From the cell containing the given text, extract its center point as [X, Y] coordinate. 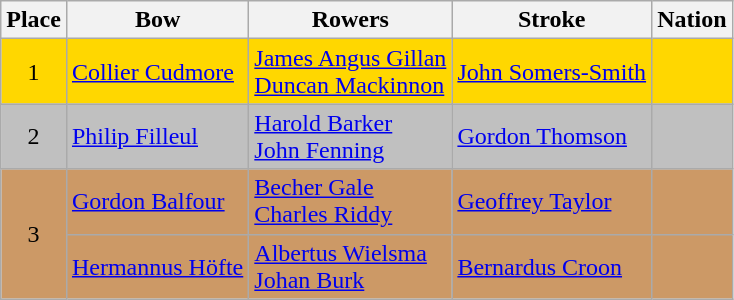
Albertus Wielsma Johan Burk [350, 266]
John Somers-Smith [552, 72]
Bernardus Croon [552, 266]
2 [34, 136]
James Angus Gillan Duncan Mackinnon [350, 72]
Gordon Thomson [552, 136]
Becher Gale Charles Riddy [350, 202]
Bow [157, 20]
3 [34, 234]
Collier Cudmore [157, 72]
Geoffrey Taylor [552, 202]
Nation [692, 20]
Hermannus Höfte [157, 266]
Gordon Balfour [157, 202]
Philip Filleul [157, 136]
1 [34, 72]
Rowers [350, 20]
Stroke [552, 20]
Place [34, 20]
Harold Barker John Fenning [350, 136]
